Extract the (x, y) coordinate from the center of the cell holding the provided text.  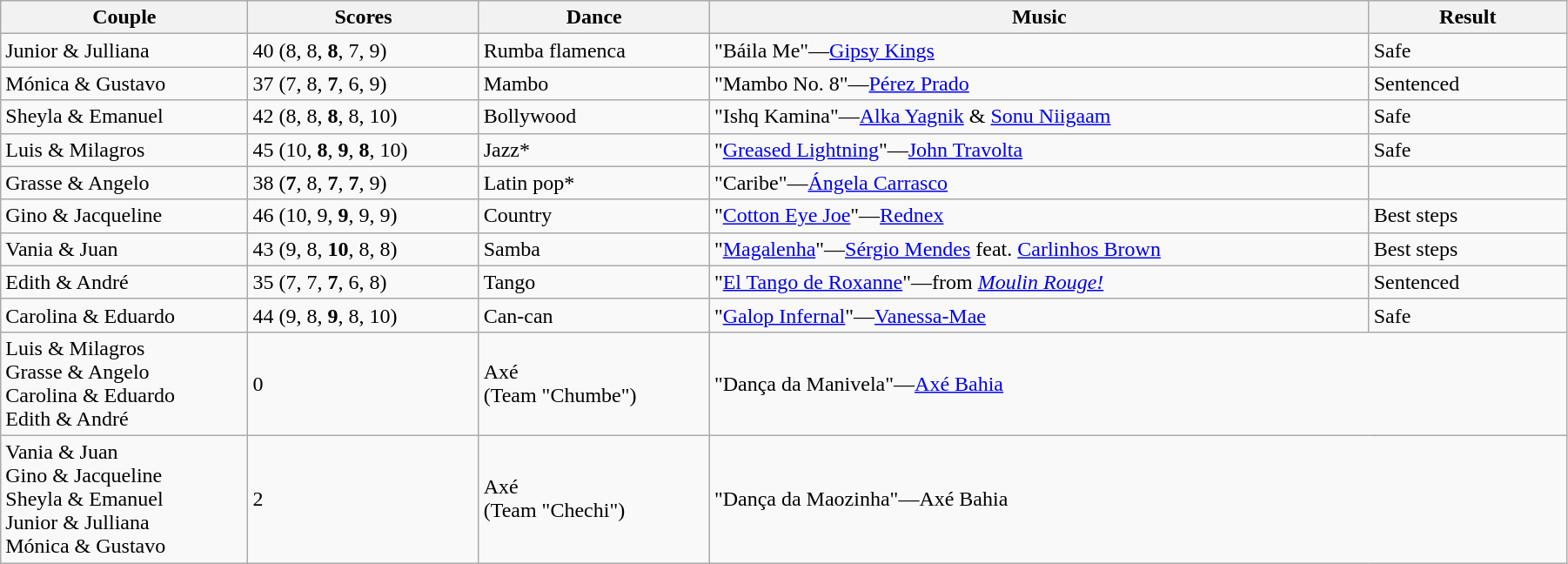
Couple (124, 17)
Result (1467, 17)
Luis & Milagros (124, 150)
Gino & Jacqueline (124, 216)
Vania & JuanGino & JacquelineSheyla & EmanuelJunior & JullianaMónica & Gustavo (124, 499)
Luis & MilagrosGrasse & AngeloCarolina & EduardoEdith & André (124, 383)
"Galop Infernal"—Vanessa-Mae (1039, 315)
45 (10, 8, 9, 8, 10) (364, 150)
"Báila Me"—Gipsy Kings (1039, 50)
Axé(Team "Chechi") (593, 499)
"Dança da Maozinha"—Axé Bahia (1138, 499)
"Caribe"—Ángela Carrasco (1039, 183)
Junior & Julliana (124, 50)
42 (8, 8, 8, 8, 10) (364, 117)
Carolina & Eduardo (124, 315)
Rumba flamenca (593, 50)
Country (593, 216)
43 (9, 8, 10, 8, 8) (364, 249)
0 (364, 383)
37 (7, 8, 7, 6, 9) (364, 84)
Vania & Juan (124, 249)
"Cotton Eye Joe"—Rednex (1039, 216)
Latin pop* (593, 183)
"El Tango de Roxanne"—from Moulin Rouge! (1039, 282)
"Ishq Kamina"—Alka Yagnik & Sonu Niigaam (1039, 117)
46 (10, 9, 9, 9, 9) (364, 216)
"Greased Lightning"—John Travolta (1039, 150)
Music (1039, 17)
Axé(Team "Chumbe") (593, 383)
Mónica & Gustavo (124, 84)
38 (7, 8, 7, 7, 9) (364, 183)
40 (8, 8, 8, 7, 9) (364, 50)
Sheyla & Emanuel (124, 117)
"Magalenha"—Sérgio Mendes feat. Carlinhos Brown (1039, 249)
44 (9, 8, 9, 8, 10) (364, 315)
2 (364, 499)
Edith & André (124, 282)
35 (7, 7, 7, 6, 8) (364, 282)
Samba (593, 249)
Tango (593, 282)
"Mambo No. 8"—Pérez Prado (1039, 84)
Dance (593, 17)
Mambo (593, 84)
Jazz* (593, 150)
Bollywood (593, 117)
Grasse & Angelo (124, 183)
Can-can (593, 315)
Scores (364, 17)
"Dança da Manivela"—Axé Bahia (1138, 383)
